For the text-containing cell, return its midpoint in (x, y) coordinate format. 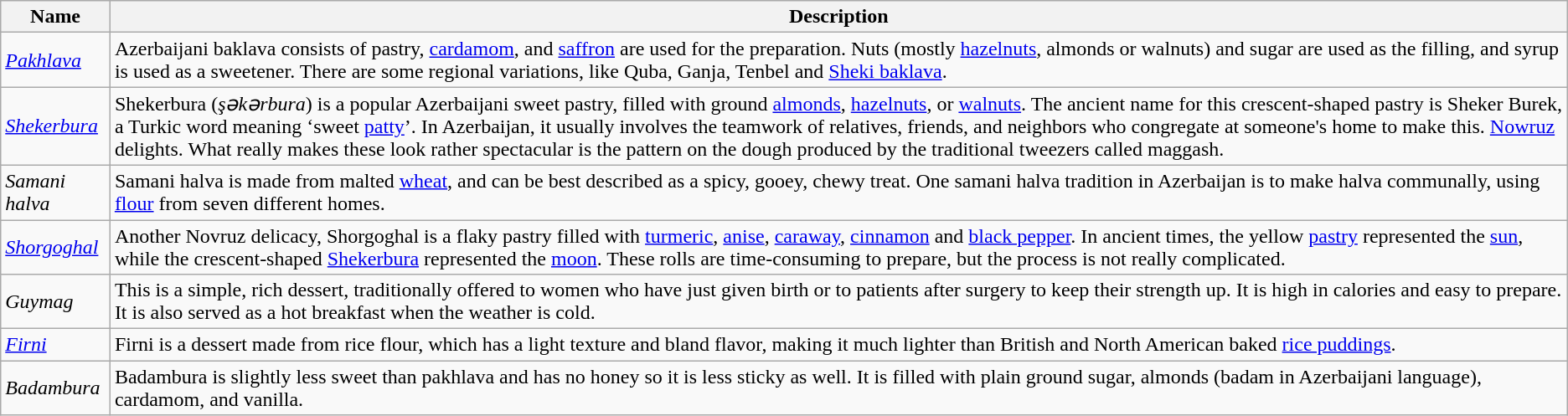
Samani halva (55, 193)
Shorgoghal (55, 246)
Pakhlava (55, 60)
Guymag (55, 301)
Badambura (55, 388)
Shekerbura (55, 126)
Firni (55, 345)
Name (55, 17)
Description (838, 17)
